From the cell containing the given text, extract its center point as (X, Y) coordinate. 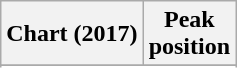
Chart (2017) (72, 34)
Peakposition (189, 34)
